Determine the (x, y) coordinate at the center of the cell enclosing the given text.  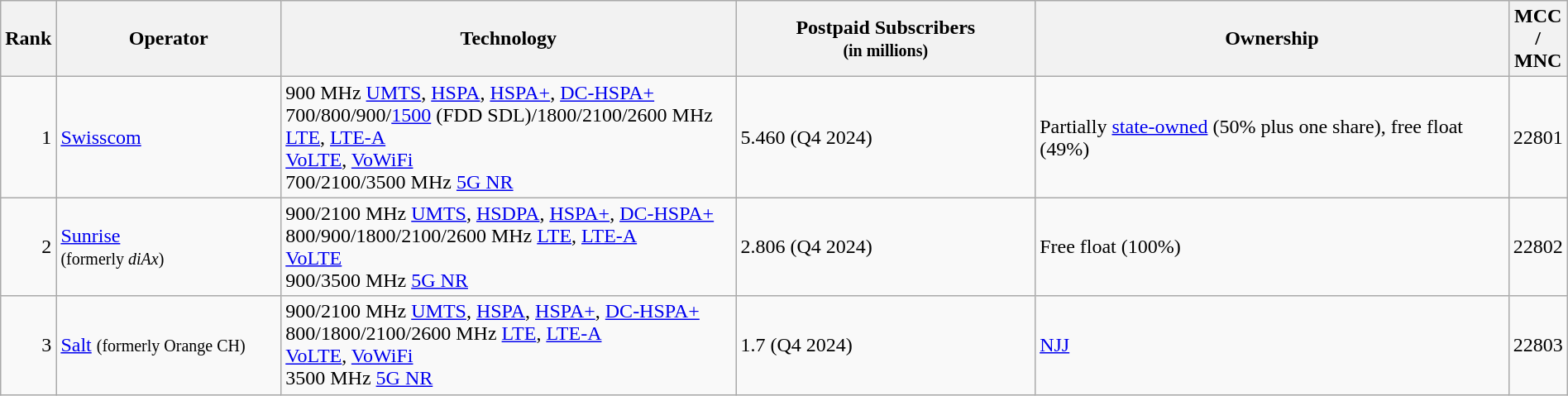
Swisscom (169, 137)
Salt (formerly Orange CH) (169, 346)
22801 (1538, 137)
22803 (1538, 346)
MCC / MNC (1538, 39)
Free float (100%) (1272, 246)
Technology (509, 39)
NJJ (1272, 346)
2 (28, 246)
900 MHz UMTS, HSPA, HSPA+, DC-HSPA+ 700/800/900/1500 (FDD SDL)/1800/2100/2600 MHzLTE, LTE-AVoLTE, VoWiFi700/2100/3500 MHz 5G NR (509, 137)
1 (28, 137)
Sunrise (formerly diAx) (169, 246)
2.806 (Q4 2024) (886, 246)
Operator (169, 39)
5.460 (Q4 2024) (886, 137)
900/2100 MHz UMTS, HSPA, HSPA+, DC-HSPA+800/1800/2100/2600 MHz LTE, LTE-AVoLTE, VoWiFi3500 MHz 5G NR (509, 346)
3 (28, 346)
Ownership (1272, 39)
22802 (1538, 246)
Partially state-owned (50% plus one share), free float (49%) (1272, 137)
900/2100 MHz UMTS, HSDPA, HSPA+, DC-HSPA+800/900/1800/2100/2600 MHz LTE, LTE-AVoLTE900/3500 MHz 5G NR (509, 246)
1.7 (Q4 2024) (886, 346)
Rank (28, 39)
Postpaid Subscribers(in millions) (886, 39)
